Search for the cell housing the specified text and yield its [x, y] center coordinate. 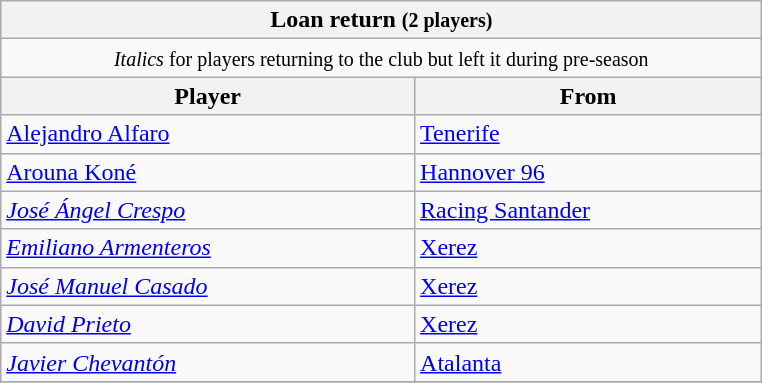
José Manuel Casado [208, 286]
José Ángel Crespo [208, 210]
Italics for players returning to the club but left it during pre-season [382, 58]
Loan return (2 players) [382, 20]
Racing Santander [588, 210]
Emiliano Armenteros [208, 248]
Hannover 96 [588, 172]
From [588, 96]
Player [208, 96]
Alejandro Alfaro [208, 134]
Atalanta [588, 362]
David Prieto [208, 324]
Arouna Koné [208, 172]
Tenerife [588, 134]
Javier Chevantón [208, 362]
